Capture the cell that displays the provided text and extract its (x, y) central coordinate. 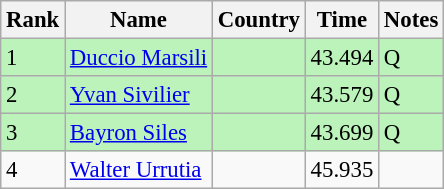
1 (33, 58)
3 (33, 133)
Rank (33, 20)
4 (33, 170)
Duccio Marsili (139, 58)
Country (258, 20)
2 (33, 95)
Notes (412, 20)
Bayron Siles (139, 133)
Walter Urrutia (139, 170)
43.699 (342, 133)
45.935 (342, 170)
Yvan Sivilier (139, 95)
Name (139, 20)
Time (342, 20)
43.494 (342, 58)
43.579 (342, 95)
